Provide the (x, y) coordinate of the cell's center where the given text is located.  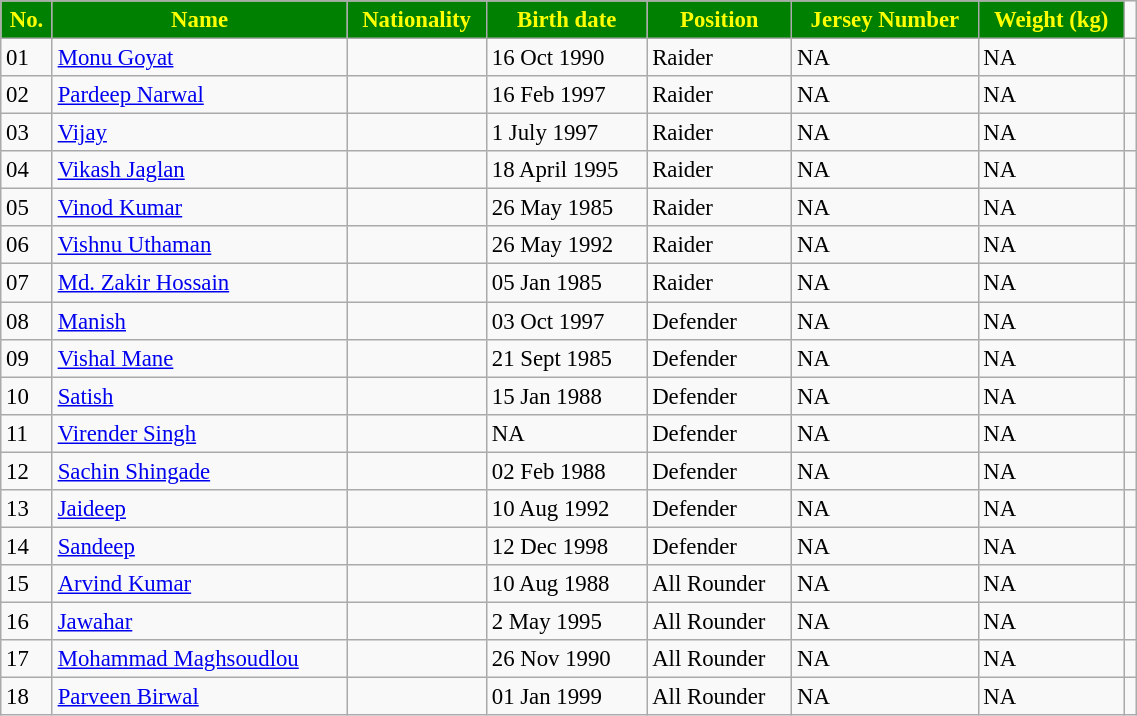
02 Feb 1988 (566, 471)
10 (27, 396)
17 (27, 659)
15 (27, 584)
Arvind Kumar (199, 584)
10 Aug 1992 (566, 509)
26 Nov 1990 (566, 659)
Vishnu Uthaman (199, 245)
03 (27, 133)
18 (27, 697)
13 (27, 509)
15 Jan 1988 (566, 396)
Mohammad Maghsoudlou (199, 659)
Vinod Kumar (199, 208)
Manish (199, 321)
Vijay (199, 133)
Vikash Jaglan (199, 170)
16 Oct 1990 (566, 58)
26 May 1985 (566, 208)
1 July 1997 (566, 133)
Virender Singh (199, 433)
16 Feb 1997 (566, 95)
18 April 1995 (566, 170)
No. (27, 20)
05 (27, 208)
10 Aug 1988 (566, 584)
09 (27, 358)
Position (720, 20)
21 Sept 1985 (566, 358)
07 (27, 283)
12 (27, 471)
14 (27, 546)
Monu Goyat (199, 58)
Md. Zakir Hossain (199, 283)
2 May 1995 (566, 621)
04 (27, 170)
Jaideep (199, 509)
Satish (199, 396)
Parveen Birwal (199, 697)
02 (27, 95)
03 Oct 1997 (566, 321)
06 (27, 245)
05 Jan 1985 (566, 283)
Nationality (417, 20)
12 Dec 1998 (566, 546)
Pardeep Narwal (199, 95)
01 Jan 1999 (566, 697)
Sandeep (199, 546)
16 (27, 621)
Jersey Number (885, 20)
Jawahar (199, 621)
01 (27, 58)
Name (199, 20)
11 (27, 433)
Weight (kg) (1051, 20)
08 (27, 321)
Birth date (566, 20)
26 May 1992 (566, 245)
Sachin Shingade (199, 471)
Vishal Mane (199, 358)
